Determine the [X, Y] coordinate at the center of the cell enclosing the given text.  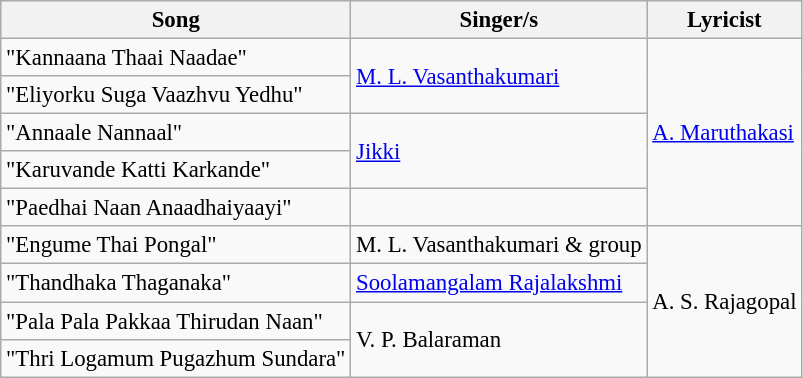
Lyricist [724, 20]
Soolamangalam Rajalakshmi [499, 283]
M. L. Vasanthakumari [499, 76]
Song [176, 20]
"Eliyorku Suga Vaazhvu Yedhu" [176, 95]
"Thandhaka Thaganaka" [176, 283]
"Kannaana Thaai Naadae" [176, 58]
A. Maruthakasi [724, 133]
"Annaale Nannaal" [176, 133]
"Paedhai Naan Anaadhaiyaayi" [176, 208]
Jikki [499, 152]
M. L. Vasanthakumari & group [499, 245]
"Karuvande Katti Karkande" [176, 170]
Singer/s [499, 20]
"Engume Thai Pongal" [176, 245]
A. S. Rajagopal [724, 301]
"Pala Pala Pakkaa Thirudan Naan" [176, 321]
"Thri Logamum Pugazhum Sundara" [176, 358]
V. P. Balaraman [499, 340]
